Provide the [X, Y] coordinate of the cell's center where the given text is located.  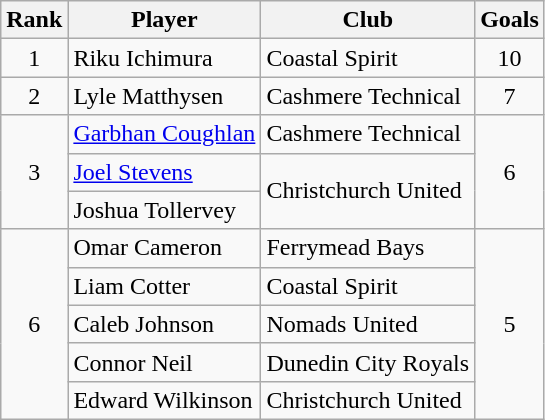
Edward Wilkinson [164, 400]
Goals [510, 20]
Joshua Tollervey [164, 210]
Lyle Matthysen [164, 96]
1 [34, 58]
5 [510, 324]
Dunedin City Royals [368, 362]
Rank [34, 20]
Garbhan Coughlan [164, 134]
Club [368, 20]
7 [510, 96]
Nomads United [368, 324]
Joel Stevens [164, 172]
Liam Cotter [164, 286]
Riku Ichimura [164, 58]
Omar Cameron [164, 248]
Connor Neil [164, 362]
3 [34, 172]
2 [34, 96]
Ferrymead Bays [368, 248]
10 [510, 58]
Player [164, 20]
Caleb Johnson [164, 324]
